Pinpoint the cell where the given text exists, returning its [X, Y] midpoint coordinate. 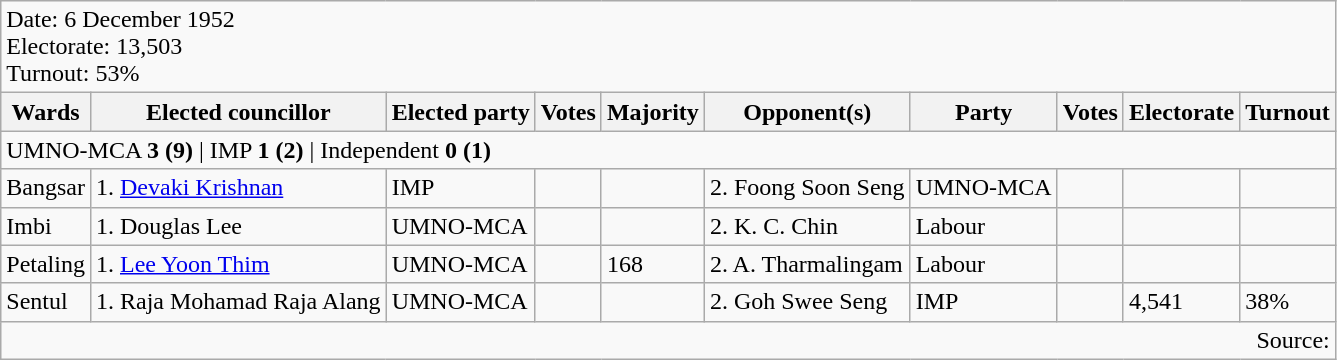
Majority [652, 112]
Bangsar [46, 188]
2. K. C. Chin [807, 226]
1. Devaki Krishnan [238, 188]
Party [984, 112]
1. Lee Yoon Thim [238, 264]
168 [652, 264]
Imbi [46, 226]
1. Douglas Lee [238, 226]
2. A. Tharmalingam [807, 264]
Turnout [1288, 112]
Date: 6 December 1952Electorate: 13,503Turnout: 53% [668, 47]
Petaling [46, 264]
1. Raja Mohamad Raja Alang [238, 302]
Source: [668, 340]
4,541 [1181, 302]
Elected party [460, 112]
2. Foong Soon Seng [807, 188]
Electorate [1181, 112]
Wards [46, 112]
38% [1288, 302]
Opponent(s) [807, 112]
Sentul [46, 302]
2. Goh Swee Seng [807, 302]
UMNO-MCA 3 (9) | IMP 1 (2) | Independent 0 (1) [668, 150]
Elected councillor [238, 112]
